Pinpoint the cell where the given text exists, returning its (X, Y) midpoint coordinate. 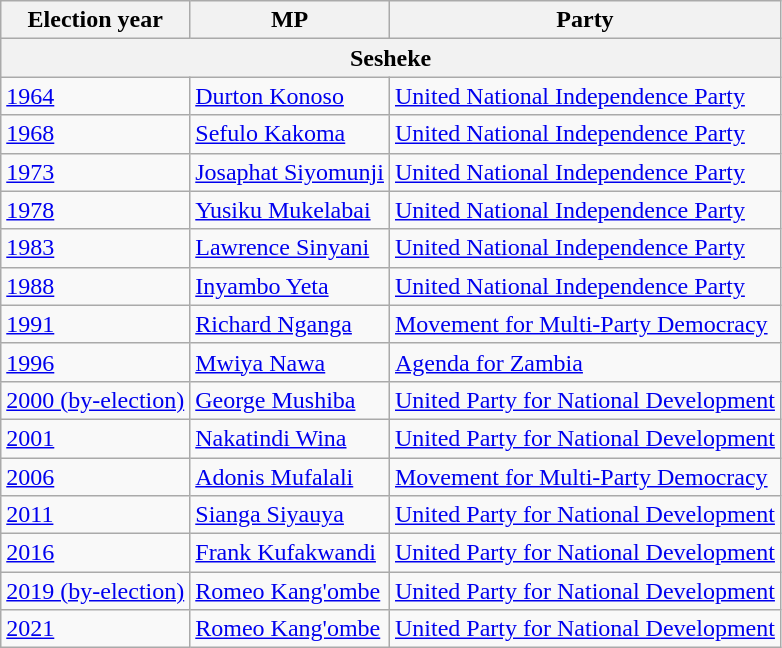
2000 (by-election) (96, 400)
Sesheke (391, 58)
2006 (96, 477)
1978 (96, 210)
MP (290, 20)
1996 (96, 362)
Frank Kufakwandi (290, 553)
Party (584, 20)
1983 (96, 248)
Inyambo Yeta (290, 286)
1973 (96, 172)
George Mushiba (290, 400)
2011 (96, 515)
Adonis Mufalali (290, 477)
Nakatindi Wina (290, 438)
1968 (96, 134)
2001 (96, 438)
Richard Nganga (290, 324)
1991 (96, 324)
2021 (96, 629)
Agenda for Zambia (584, 362)
1964 (96, 96)
1988 (96, 286)
Josaphat Siyomunji (290, 172)
Election year (96, 20)
Mwiya Nawa (290, 362)
Yusiku Mukelabai (290, 210)
2016 (96, 553)
Sefulo Kakoma (290, 134)
Durton Konoso (290, 96)
Sianga Siyauya (290, 515)
2019 (by-election) (96, 591)
Lawrence Sinyani (290, 248)
